Identify which cell holds the provided text, then report its (X, Y) central coordinate. 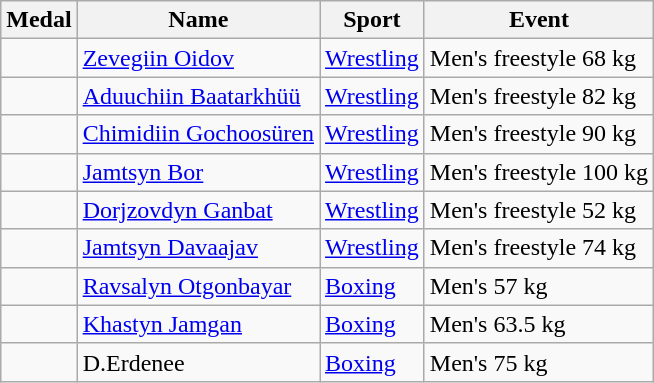
Chimidiin Gochoosüren (198, 134)
Event (538, 20)
Dorjzovdyn Ganbat (198, 210)
Medal (39, 20)
Zevegiin Oidov (198, 58)
Men's freestyle 74 kg (538, 248)
Men's freestyle 82 kg (538, 96)
Men's freestyle 100 kg (538, 172)
Men's 75 kg (538, 362)
Men's 63.5 kg (538, 324)
Jamtsyn Davaajav (198, 248)
Men's 57 kg (538, 286)
Sport (372, 20)
Men's freestyle 90 kg (538, 134)
Jamtsyn Bor (198, 172)
Men's freestyle 68 kg (538, 58)
Men's freestyle 52 kg (538, 210)
Aduuchiin Baatarkhüü (198, 96)
Khastyn Jamgan (198, 324)
Name (198, 20)
D.Erdenee (198, 362)
Ravsalyn Otgonbayar (198, 286)
